Search for the cell housing the specified text and yield its (X, Y) center coordinate. 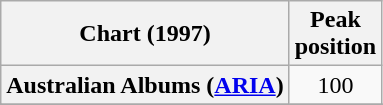
Australian Albums (ARIA) (145, 85)
Chart (1997) (145, 34)
100 (335, 85)
Peakposition (335, 34)
